Provide the (x, y) coordinate of the cell's center where the given text is located.  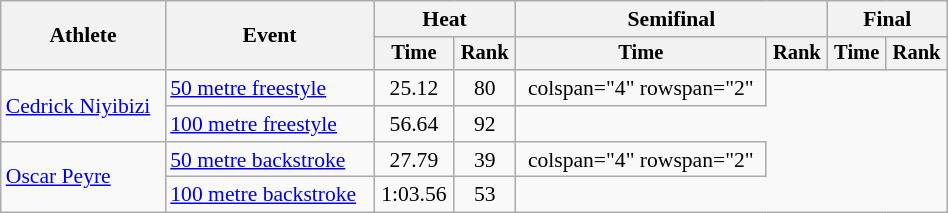
39 (484, 160)
53 (484, 195)
50 metre backstroke (269, 160)
1:03.56 (414, 195)
Event (269, 36)
80 (484, 88)
Cedrick Niyibizi (84, 106)
56.64 (414, 124)
92 (484, 124)
Athlete (84, 36)
50 metre freestyle (269, 88)
25.12 (414, 88)
27.79 (414, 160)
100 metre freestyle (269, 124)
Oscar Peyre (84, 178)
Final (887, 19)
Semifinal (671, 19)
100 metre backstroke (269, 195)
Heat (445, 19)
